Search for the cell housing the specified text and yield its [x, y] center coordinate. 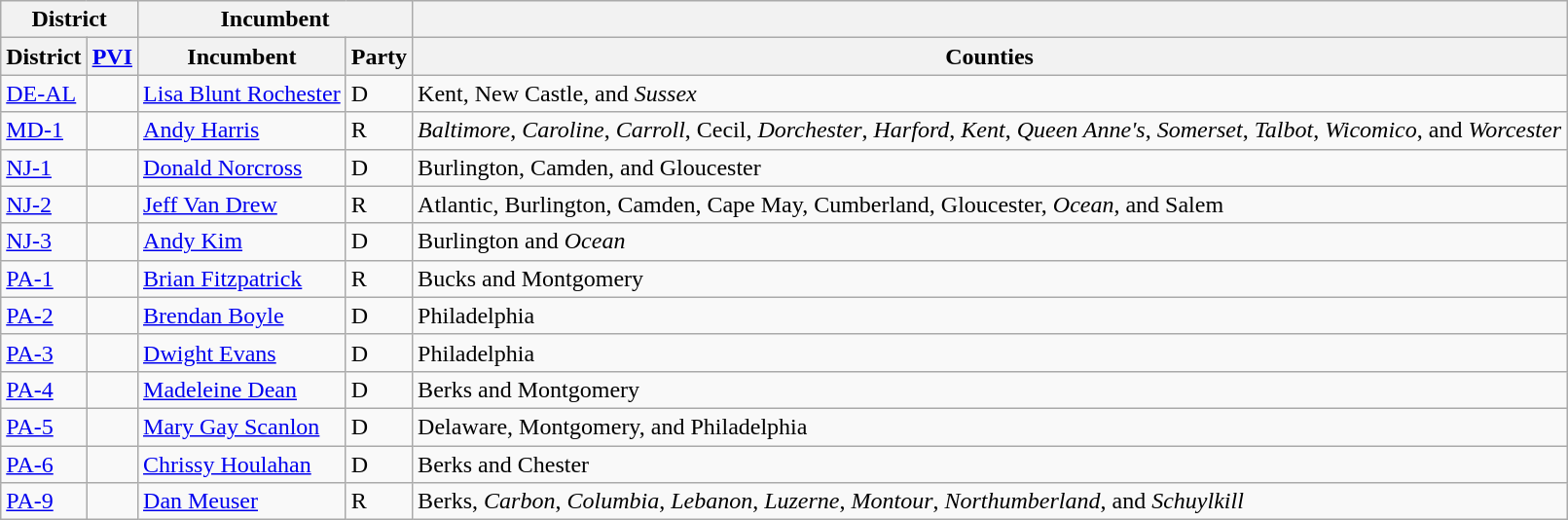
PA-3 [44, 353]
Mary Gay Scanlon [242, 427]
NJ-2 [44, 204]
PA-4 [44, 390]
PA-5 [44, 427]
Brendan Boyle [242, 316]
PA-2 [44, 316]
Lisa Blunt Rochester [242, 93]
Berks, Carbon, Columbia, Lebanon, Luzerne, Montour, Northumberland, and Schuylkill [990, 501]
Madeleine Dean [242, 390]
Dwight Evans [242, 353]
Atlantic, Burlington, Camden, Cape May, Cumberland, Gloucester, Ocean, and Salem [990, 204]
NJ-3 [44, 241]
Baltimore, Caroline, Carroll, Cecil, Dorchester, Harford, Kent, Queen Anne's, Somerset, Talbot, Wicomico, and Worcester [990, 130]
Dan Meuser [242, 501]
Andy Kim [242, 241]
NJ-1 [44, 167]
Burlington, Camden, and Gloucester [990, 167]
Kent, New Castle, and Sussex [990, 93]
Berks and Montgomery [990, 390]
Counties [990, 56]
Jeff Van Drew [242, 204]
Delaware, Montgomery, and Philadelphia [990, 427]
DE-AL [44, 93]
PVI [112, 56]
Andy Harris [242, 130]
Party [379, 56]
PA-9 [44, 501]
Berks and Chester [990, 464]
Burlington and Ocean [990, 241]
MD-1 [44, 130]
PA-6 [44, 464]
PA-1 [44, 279]
Donald Norcross [242, 167]
Chrissy Houlahan [242, 464]
Bucks and Montgomery [990, 279]
Brian Fitzpatrick [242, 279]
